Identify which cell holds the provided text, then report its [x, y] central coordinate. 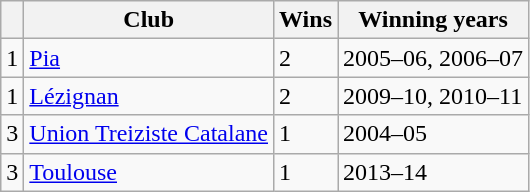
Club [149, 20]
Toulouse [149, 172]
Winning years [434, 20]
2005–06, 2006–07 [434, 58]
2013–14 [434, 172]
2009–10, 2010–11 [434, 96]
Pia [149, 58]
Wins [306, 20]
Lézignan [149, 96]
Union Treiziste Catalane [149, 134]
2004–05 [434, 134]
